Return [X, Y] of the center of cell containing provided text 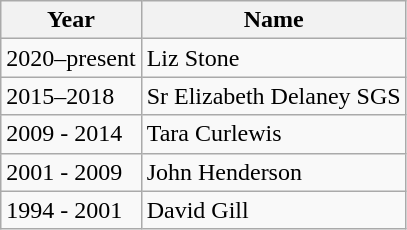
Name [274, 20]
John Henderson [274, 172]
2009 - 2014 [71, 134]
Sr Elizabeth Delaney SGS [274, 96]
2020–present [71, 58]
2001 - 2009 [71, 172]
1994 - 2001 [71, 210]
2015–2018 [71, 96]
Year [71, 20]
David Gill [274, 210]
Tara Curlewis [274, 134]
Liz Stone [274, 58]
